Return the (x, y) coordinate for the center point of the cell that contains the specified text.  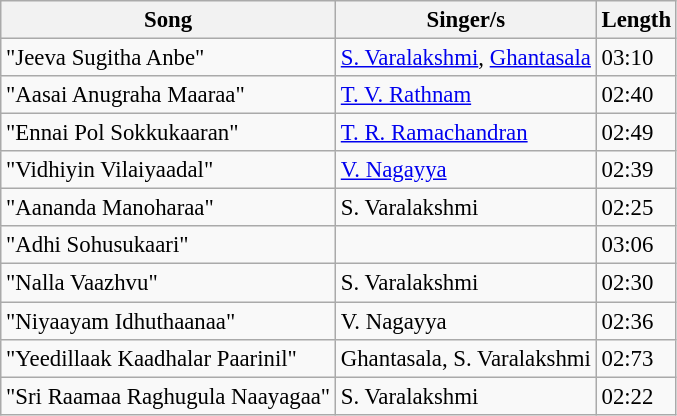
02:40 (636, 95)
03:10 (636, 58)
03:06 (636, 245)
02:73 (636, 358)
02:30 (636, 283)
"Ennai Pol Sokkukaaran" (168, 133)
T. V. Rathnam (466, 95)
"Sri Raamaa Raghugula Naayagaa" (168, 396)
"Adhi Sohusukaari" (168, 245)
02:36 (636, 321)
02:25 (636, 208)
"Aananda Manoharaa" (168, 208)
"Vidhiyin Vilaiyaadal" (168, 170)
"Yeedillaak Kaadhalar Paarinil" (168, 358)
S. Varalakshmi, Ghantasala (466, 58)
"Aasai Anugraha Maaraa" (168, 95)
Song (168, 20)
"Nalla Vaazhvu" (168, 283)
Ghantasala, S. Varalakshmi (466, 358)
02:22 (636, 396)
T. R. Ramachandran (466, 133)
02:49 (636, 133)
Singer/s (466, 20)
"Niyaayam Idhuthaanaa" (168, 321)
"Jeeva Sugitha Anbe" (168, 58)
02:39 (636, 170)
Length (636, 20)
